Search for the cell housing the specified text and yield its (X, Y) center coordinate. 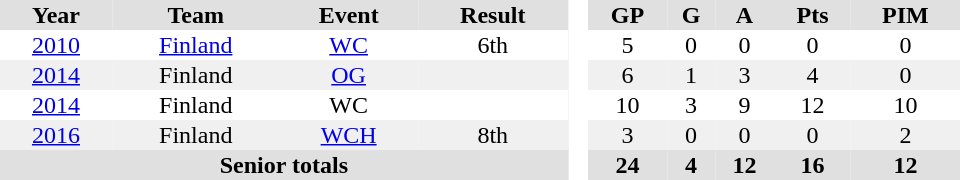
2010 (56, 45)
2 (906, 135)
Result (493, 15)
Year (56, 15)
6th (493, 45)
PIM (906, 15)
Team (196, 15)
16 (812, 165)
Senior totals (284, 165)
24 (628, 165)
A (744, 15)
G (691, 15)
8th (493, 135)
6 (628, 75)
WCH (348, 135)
OG (348, 75)
9 (744, 105)
Pts (812, 15)
5 (628, 45)
1 (691, 75)
GP (628, 15)
Event (348, 15)
2016 (56, 135)
